Scan for the cell matching the given text and deliver its (x, y) coordinate at center. 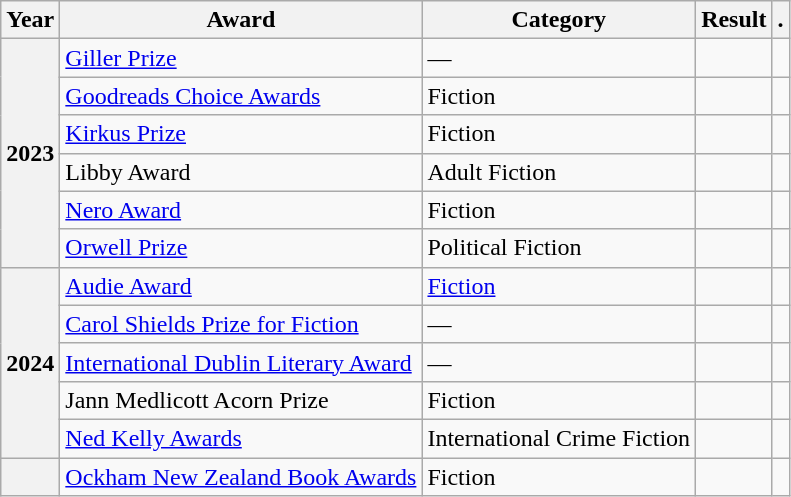
Audie Award (241, 286)
Kirkus Prize (241, 134)
2024 (30, 362)
Ned Kelly Awards (241, 438)
International Dublin Literary Award (241, 362)
Giller Prize (241, 58)
Orwell Prize (241, 248)
International Crime Fiction (559, 438)
. (780, 20)
Carol Shields Prize for Fiction (241, 324)
Jann Medlicott Acorn Prize (241, 400)
Libby Award (241, 172)
Goodreads Choice Awards (241, 96)
Award (241, 20)
Political Fiction (559, 248)
Nero Award (241, 210)
Ockham New Zealand Book Awards (241, 477)
Result (734, 20)
Category (559, 20)
2023 (30, 153)
Adult Fiction (559, 172)
Year (30, 20)
